Capture the cell that displays the provided text and extract its (X, Y) central coordinate. 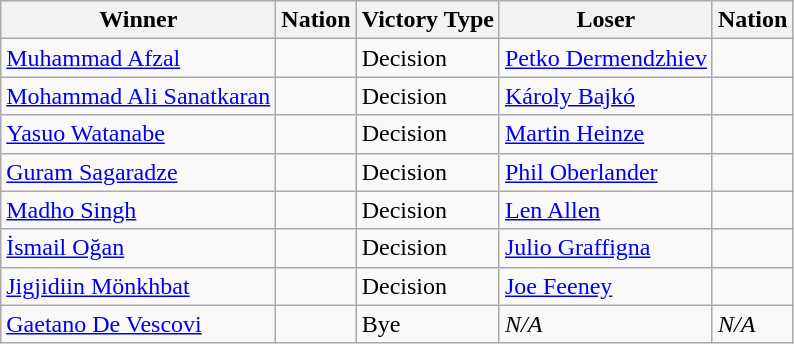
Guram Sagaradze (138, 172)
Mohammad Ali Sanatkaran (138, 96)
Phil Oberlander (606, 172)
İsmail Oğan (138, 248)
Yasuo Watanabe (138, 134)
Len Allen (606, 210)
Petko Dermendzhiev (606, 58)
Jigjidiin Mönkhbat (138, 286)
Gaetano De Vescovi (138, 324)
Loser (606, 20)
Joe Feeney (606, 286)
Muhammad Afzal (138, 58)
Julio Graffigna (606, 248)
Winner (138, 20)
Martin Heinze (606, 134)
Károly Bajkó (606, 96)
Victory Type (428, 20)
Madho Singh (138, 210)
Bye (428, 324)
